From the cell containing the given text, extract its center point as (x, y) coordinate. 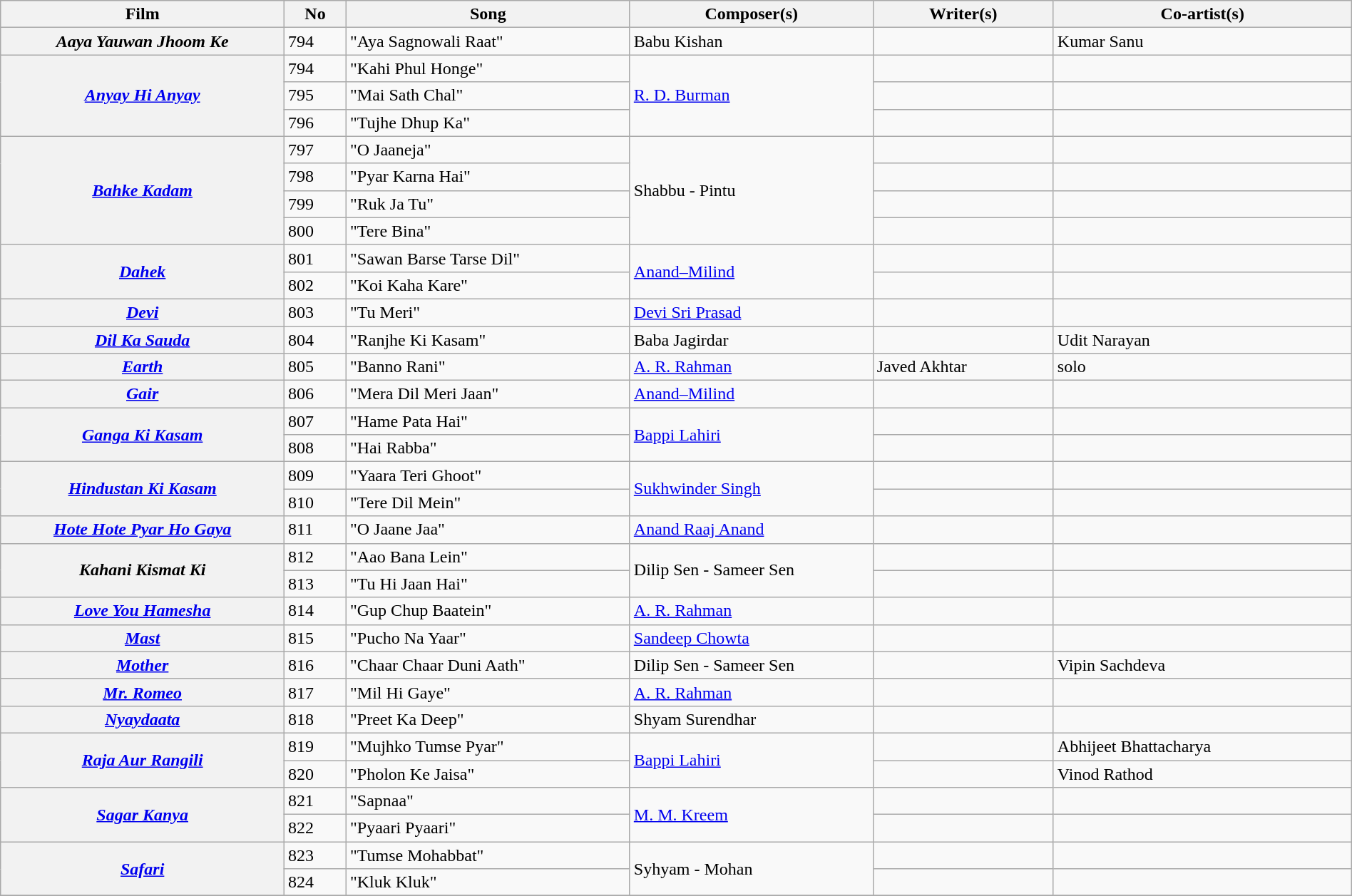
Anand Raaj Anand (752, 530)
819 (315, 746)
"Tu Meri" (488, 312)
"Sawan Barse Tarse Dil" (488, 258)
821 (315, 801)
808 (315, 448)
Hindustan Ki Kasam (143, 489)
"Mujhko Tumse Pyar" (488, 746)
"Tere Dil Mein" (488, 503)
802 (315, 285)
"Ruk Ja Tu" (488, 204)
"Aya Sagnowali Raat" (488, 41)
809 (315, 475)
"O Jaane Jaa" (488, 530)
800 (315, 231)
"Banno Rani" (488, 367)
Mother (143, 665)
"Sapnaa" (488, 801)
801 (315, 258)
Ganga Ki Kasam (143, 435)
804 (315, 340)
Vipin Sachdeva (1202, 665)
Dahek (143, 272)
Mr. Romeo (143, 692)
solo (1202, 367)
M. M. Kreem (752, 815)
Javed Akhtar (963, 367)
Nyaydaata (143, 719)
824 (315, 882)
Vinod Rathod (1202, 773)
813 (315, 584)
Mast (143, 638)
Writer(s) (963, 14)
"Tumse Mohabbat" (488, 855)
R. D. Burman (752, 96)
Aaya Yauwan Jhoom Ke (143, 41)
810 (315, 503)
"Kluk Kluk" (488, 882)
Sukhwinder Singh (752, 489)
"Koi Kaha Kare" (488, 285)
796 (315, 123)
"Ranjhe Ki Kasam" (488, 340)
Shyam Surendhar (752, 719)
Shabbu - Pintu (752, 190)
"Tere Bina" (488, 231)
"Kahi Phul Honge" (488, 68)
"Pucho Na Yaar" (488, 638)
Anyay Hi Anyay (143, 96)
805 (315, 367)
Kahani Kismat Ki (143, 570)
Bahke Kadam (143, 190)
Earth (143, 367)
Safari (143, 869)
795 (315, 96)
"Hame Pata Hai" (488, 421)
798 (315, 177)
Dil Ka Sauda (143, 340)
Raja Aur Rangili (143, 760)
"Yaara Teri Ghoot" (488, 475)
820 (315, 773)
Gair (143, 394)
Devi (143, 312)
"Pyar Karna Hai" (488, 177)
Composer(s) (752, 14)
Sagar Kanya (143, 815)
Sandeep Chowta (752, 638)
Kumar Sanu (1202, 41)
797 (315, 150)
"Tujhe Dhup Ka" (488, 123)
817 (315, 692)
Baba Jagirdar (752, 340)
816 (315, 665)
Love You Hamesha (143, 611)
822 (315, 828)
803 (315, 312)
Co-artist(s) (1202, 14)
"Tu Hi Jaan Hai" (488, 584)
"Mai Sath Chal" (488, 96)
823 (315, 855)
"Pholon Ke Jaisa" (488, 773)
"O Jaaneja" (488, 150)
812 (315, 557)
Udit Narayan (1202, 340)
"Pyaari Pyaari" (488, 828)
"Preet Ka Deep" (488, 719)
No (315, 14)
Devi Sri Prasad (752, 312)
799 (315, 204)
"Hai Rabba" (488, 448)
814 (315, 611)
Babu Kishan (752, 41)
806 (315, 394)
"Mil Hi Gaye" (488, 692)
Film (143, 14)
818 (315, 719)
Hote Hote Pyar Ho Gaya (143, 530)
"Mera Dil Meri Jaan" (488, 394)
"Chaar Chaar Duni Aath" (488, 665)
Abhijeet Bhattacharya (1202, 746)
"Aao Bana Lein" (488, 557)
811 (315, 530)
Syhyam - Mohan (752, 869)
Song (488, 14)
807 (315, 421)
"Gup Chup Baatein" (488, 611)
815 (315, 638)
